From the cell containing the given text, extract its center point as [x, y] coordinate. 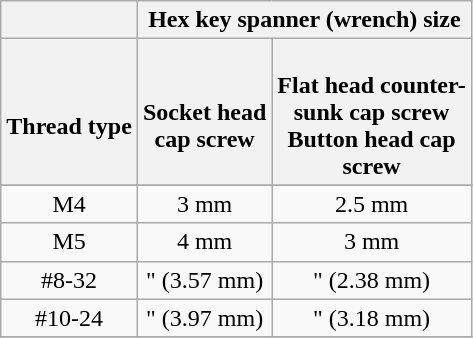
" (2.38 mm) [372, 280]
Thread type [70, 112]
M5 [70, 242]
4 mm [204, 242]
" (3.97 mm) [204, 318]
" (3.18 mm) [372, 318]
#8-32 [70, 280]
Hex key spanner (wrench) size [304, 20]
2.5 mm [372, 204]
Socket head cap screw [204, 112]
Flat head counter- sunk cap screwButton head cap screw [372, 112]
#10-24 [70, 318]
" (3.57 mm) [204, 280]
M4 [70, 204]
